Find where the given text appears and provide that cell's center as [X, Y] coordinate. 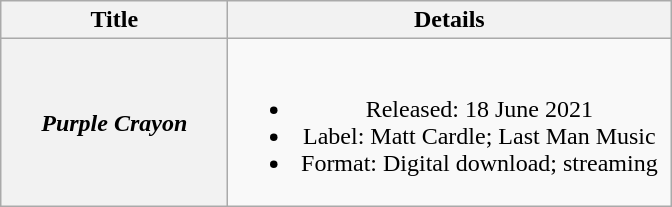
Purple Crayon [114, 122]
Released: 18 June 2021Label: Matt Cardle; Last Man MusicFormat: Digital download; streaming [450, 122]
Title [114, 20]
Details [450, 20]
